From the cell containing the given text, extract its center point as [x, y] coordinate. 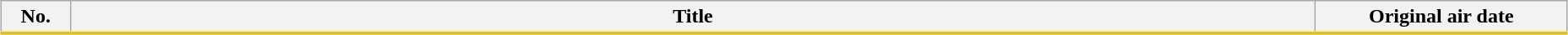
No. [35, 17]
Original air date [1441, 17]
Title [693, 17]
